Pinpoint the cell where the given text exists, returning its [x, y] midpoint coordinate. 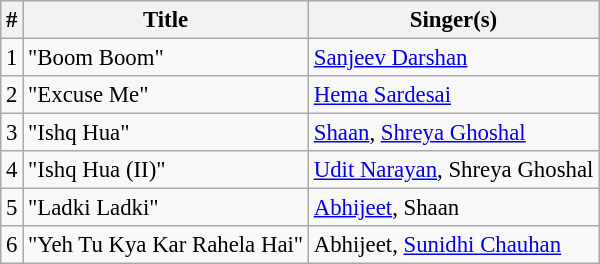
"Yeh Tu Kya Kar Rahela Hai" [166, 245]
"Ladki Ladki" [166, 208]
Udit Narayan, Shreya Ghoshal [453, 170]
Abhijeet, Shaan [453, 208]
"Ishq Hua" [166, 133]
"Ishq Hua (II)" [166, 170]
Hema Sardesai [453, 95]
"Excuse Me" [166, 95]
1 [12, 58]
5 [12, 208]
Abhijeet, Sunidhi Chauhan [453, 245]
Title [166, 20]
3 [12, 133]
Singer(s) [453, 20]
"Boom Boom" [166, 58]
Shaan, Shreya Ghoshal [453, 133]
2 [12, 95]
4 [12, 170]
# [12, 20]
Sanjeev Darshan [453, 58]
6 [12, 245]
